For the text-containing cell, return its midpoint in [x, y] coordinate format. 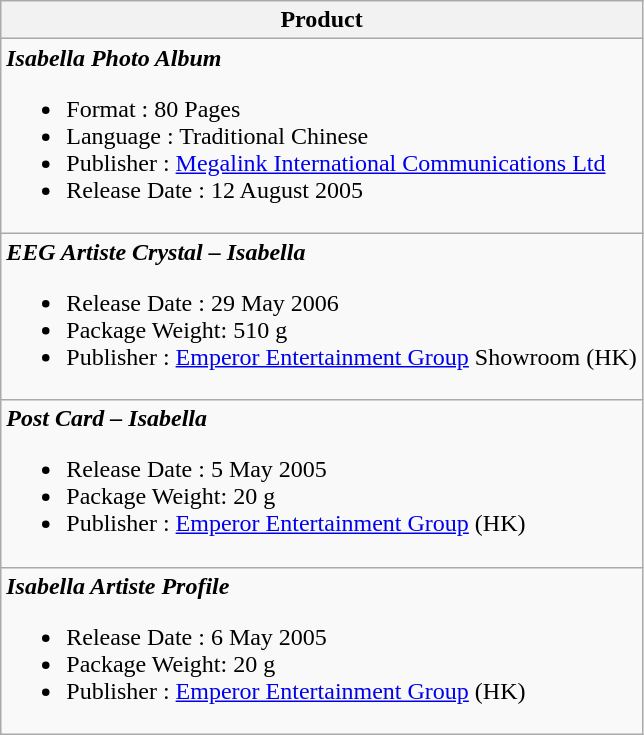
EEG Artiste Crystal – IsabellaRelease Date : 29 May 2006Package Weight: 510 gPublisher : Emperor Entertainment Group Showroom (HK) [322, 316]
Product [322, 20]
Isabella Artiste ProfileRelease Date : 6 May 2005Package Weight: 20 gPublisher : Emperor Entertainment Group (HK) [322, 650]
Post Card – IsabellaRelease Date : 5 May 2005Package Weight: 20 gPublisher : Emperor Entertainment Group (HK) [322, 484]
